Detect which cell encompasses the target text, then output its [x, y] center coordinate. 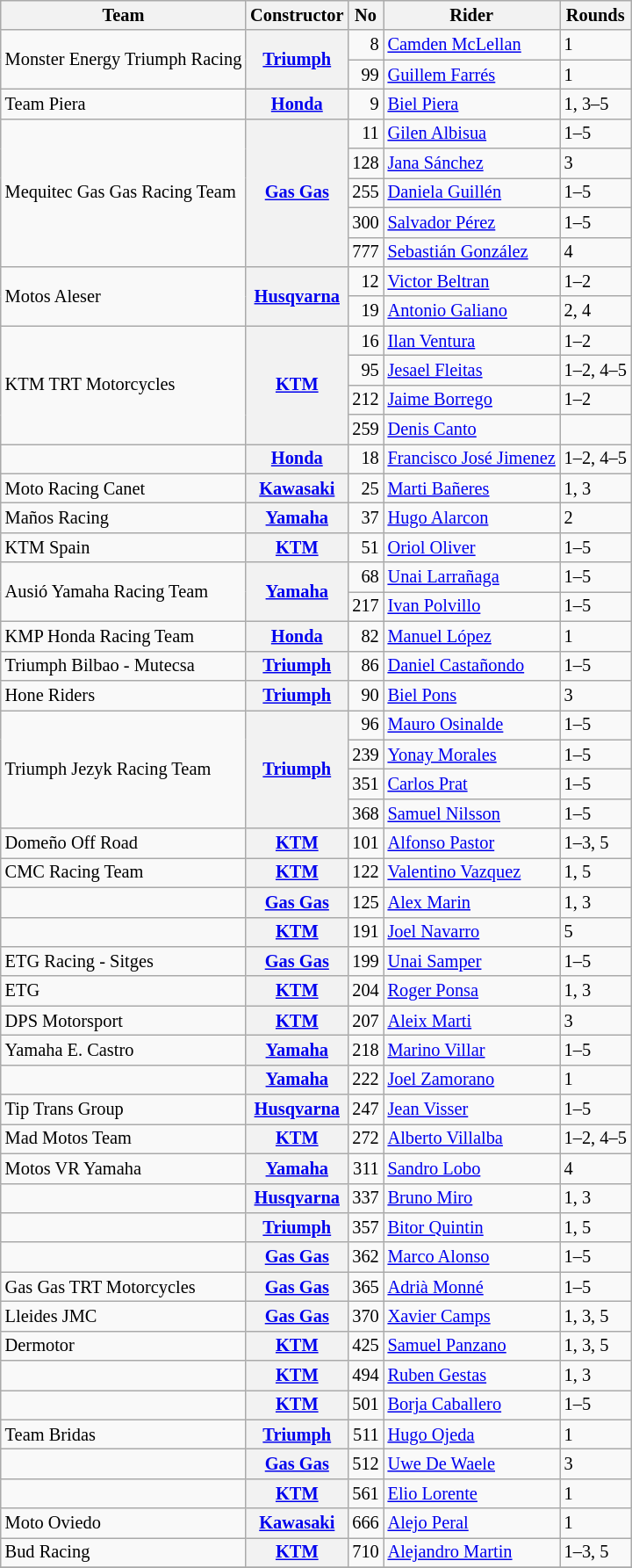
Aleix Marti [472, 1021]
Samuel Nilsson [472, 813]
370 [365, 1316]
Moto Racing Canet [123, 488]
25 [365, 488]
2 [595, 517]
101 [365, 843]
KTM TRT Motorcycles [123, 385]
Rounds [595, 15]
Adrià Monné [472, 1287]
Dermotor [123, 1346]
Motos Aleser [123, 295]
494 [365, 1376]
Daniela Guillén [472, 192]
Constructor [297, 15]
Bud Racing [123, 1552]
ETG Racing - Sitges [123, 961]
259 [365, 430]
16 [365, 341]
Hugo Ojeda [472, 1434]
128 [365, 163]
Samuel Panzano [472, 1346]
425 [365, 1346]
Jesael Fleitas [472, 370]
5 [595, 932]
95 [365, 370]
272 [365, 1138]
Alex Marin [472, 902]
Joel Navarro [472, 932]
86 [365, 666]
362 [365, 1257]
Team [123, 15]
Gas Gas TRT Motorcycles [123, 1287]
Carlos Prat [472, 784]
Roger Ponsa [472, 991]
Bitor Quintin [472, 1227]
357 [365, 1227]
DPS Motorsport [123, 1021]
217 [365, 606]
Denis Canto [472, 430]
8 [365, 45]
No [365, 15]
Team Bridas [123, 1434]
Joel Zamorano [472, 1080]
Alberto Villalba [472, 1138]
300 [365, 222]
Marino Villar [472, 1050]
Salvador Pérez [472, 222]
Unai Samper [472, 961]
Motos VR Yamaha [123, 1168]
51 [365, 547]
Domeño Off Road [123, 843]
KMP Honda Racing Team [123, 636]
Sebastián González [472, 252]
501 [365, 1405]
2, 4 [595, 311]
Victor Beltran [472, 281]
Monster Energy Triumph Racing [123, 60]
Francisco José Jimenez [472, 459]
Hugo Alarcon [472, 517]
311 [365, 1168]
Guillem Farrés [472, 75]
Marti Bañeres [472, 488]
125 [365, 902]
90 [365, 695]
Alejandro Martin [472, 1552]
212 [365, 400]
ETG [123, 991]
Biel Pons [472, 695]
Camden McLellan [472, 45]
Antonio Galiano [472, 311]
Ilan Ventura [472, 341]
Rider [472, 15]
Elio Lorente [472, 1493]
12 [365, 281]
222 [365, 1080]
19 [365, 311]
Borja Caballero [472, 1405]
368 [365, 813]
18 [365, 459]
Alejo Peral [472, 1523]
Marco Alonso [472, 1257]
199 [365, 961]
Yonay Morales [472, 755]
KTM Spain [123, 547]
710 [365, 1552]
9 [365, 104]
337 [365, 1198]
Team Piera [123, 104]
247 [365, 1109]
239 [365, 755]
96 [365, 725]
99 [365, 75]
511 [365, 1434]
191 [365, 932]
Oriol Oliver [472, 547]
365 [365, 1287]
255 [365, 192]
Tip Trans Group [123, 1109]
Triumph Bilbao - Mutecsa [123, 666]
218 [365, 1050]
Jana Sánchez [472, 163]
777 [365, 252]
37 [365, 517]
Hone Riders [123, 695]
Yamaha E. Castro [123, 1050]
Biel Piera [472, 104]
Lleides JMC [123, 1316]
Gilen Albisua [472, 134]
82 [365, 636]
Uwe De Waele [472, 1464]
122 [365, 872]
Mad Motos Team [123, 1138]
Bruno Miro [472, 1198]
Valentino Vazquez [472, 872]
Triumph Jezyk Racing Team [123, 770]
512 [365, 1464]
Ruben Gestas [472, 1376]
Daniel Castañondo [472, 666]
Manuel López [472, 636]
Xavier Camps [472, 1316]
1, 3–5 [595, 104]
561 [365, 1493]
Sandro Lobo [472, 1168]
11 [365, 134]
351 [365, 784]
666 [365, 1523]
Jean Visser [472, 1109]
204 [365, 991]
CMC Racing Team [123, 872]
Jaime Borrego [472, 400]
Mauro Osinalde [472, 725]
68 [365, 577]
Ivan Polvillo [472, 606]
Moto Oviedo [123, 1523]
Unai Larrañaga [472, 577]
207 [365, 1021]
Maños Racing [123, 517]
Alfonso Pastor [472, 843]
Mequitec Gas Gas Racing Team [123, 192]
Ausió Yamaha Racing Team [123, 592]
